Search for the cell housing the specified text and yield its [X, Y] center coordinate. 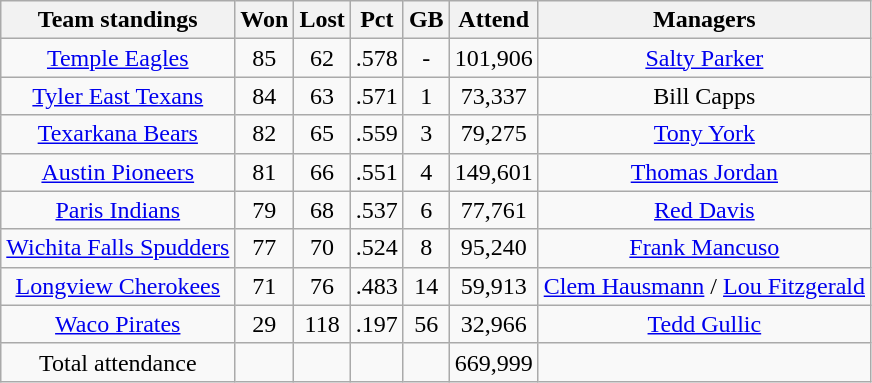
73,337 [494, 96]
85 [264, 58]
Austin Pioneers [118, 172]
Clem Hausmann / Lou Fitzgerald [704, 286]
4 [426, 172]
.559 [376, 134]
70 [322, 248]
Won [264, 20]
.197 [376, 324]
66 [322, 172]
77,761 [494, 210]
118 [322, 324]
101,906 [494, 58]
.578 [376, 58]
- [426, 58]
Longview Cherokees [118, 286]
63 [322, 96]
68 [322, 210]
Red Davis [704, 210]
84 [264, 96]
81 [264, 172]
1 [426, 96]
79,275 [494, 134]
Managers [704, 20]
59,913 [494, 286]
.483 [376, 286]
Tyler East Texans [118, 96]
6 [426, 210]
Temple Eagles [118, 58]
669,999 [494, 362]
GB [426, 20]
.551 [376, 172]
Wichita Falls Spudders [118, 248]
71 [264, 286]
Frank Mancuso [704, 248]
Paris Indians [118, 210]
77 [264, 248]
Texarkana Bears [118, 134]
14 [426, 286]
62 [322, 58]
Bill Capps [704, 96]
8 [426, 248]
Team standings [118, 20]
Tedd Gullic [704, 324]
29 [264, 324]
Lost [322, 20]
Attend [494, 20]
56 [426, 324]
.537 [376, 210]
Total attendance [118, 362]
65 [322, 134]
Salty Parker [704, 58]
32,966 [494, 324]
3 [426, 134]
149,601 [494, 172]
Waco Pirates [118, 324]
79 [264, 210]
Tony York [704, 134]
.524 [376, 248]
82 [264, 134]
76 [322, 286]
95,240 [494, 248]
Pct [376, 20]
Thomas Jordan [704, 172]
.571 [376, 96]
